Provide the [X, Y] coordinate of the cell's center where the given text is located.  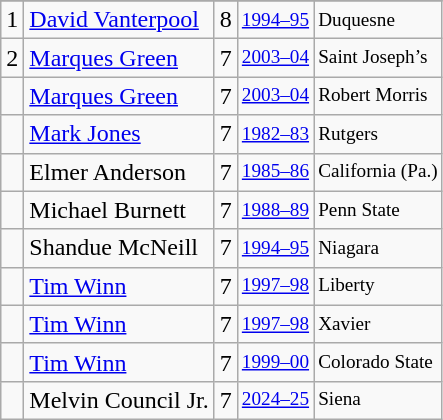
Michael Burnett [119, 210]
David Vanterpool [119, 20]
2024–25 [275, 400]
Penn State [378, 210]
Saint Joseph’s [378, 58]
Elmer Anderson [119, 172]
Shandue McNeill [119, 248]
Xavier [378, 324]
1999–00 [275, 362]
8 [226, 20]
Mark Jones [119, 134]
Liberty [378, 286]
Rutgers [378, 134]
Melvin Council Jr. [119, 400]
Robert Morris [378, 96]
1985–86 [275, 172]
California (Pa.) [378, 172]
1988–89 [275, 210]
Duquesne [378, 20]
Siena [378, 400]
1982–83 [275, 134]
1 [12, 20]
Niagara [378, 248]
2 [12, 58]
Colorado State [378, 362]
